Search for the cell housing the specified text and yield its [X, Y] center coordinate. 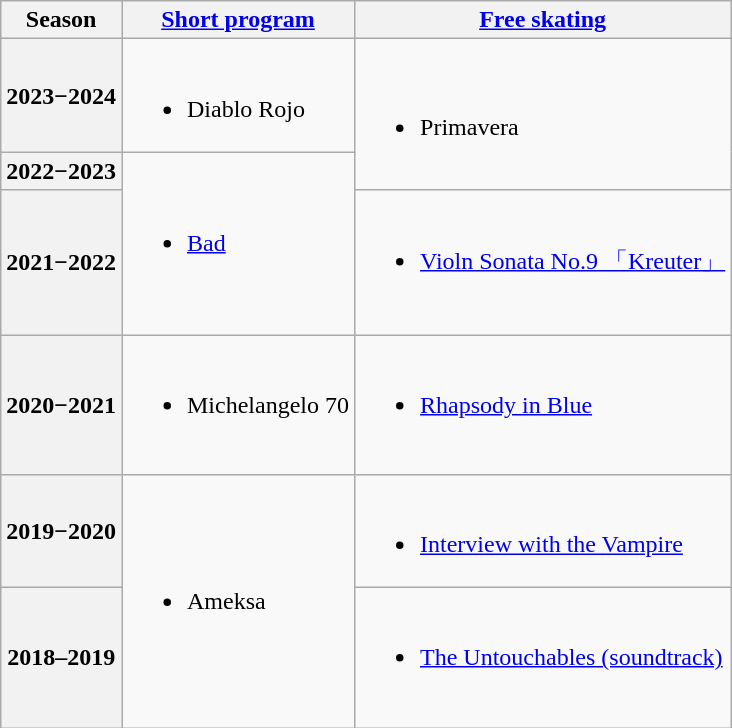
Bad [238, 244]
Free skating [543, 20]
Short program [238, 20]
2021−2022 [62, 262]
The Untouchables (soundtrack) [543, 658]
Primavera [543, 114]
Ameksa [238, 602]
2019−2020 [62, 532]
Season [62, 20]
2020−2021 [62, 404]
Rhapsody in Blue [543, 404]
Diablo Rojo [238, 96]
Interview with the Vampire [543, 532]
Michelangelo 70 [238, 404]
2023−2024 [62, 96]
2018–2019 [62, 658]
Violn Sonata No.9 「Kreuter」 [543, 262]
2022−2023 [62, 171]
